Scan for the cell matching the given text and deliver its [x, y] coordinate at center. 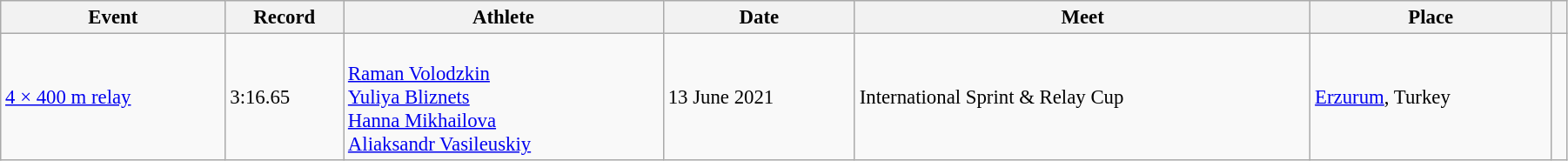
International Sprint & Relay Cup [1082, 97]
Athlete [504, 17]
Raman VolodzkinYuliya BliznetsHanna MikhailovaAliaksandr Vasileuskiy [504, 97]
Erzurum, Turkey [1431, 97]
Record [285, 17]
Date [759, 17]
13 June 2021 [759, 97]
Event [113, 17]
3:16.65 [285, 97]
Place [1431, 17]
4 × 400 m relay [113, 97]
Meet [1082, 17]
